For the text-containing cell, return its midpoint in (X, Y) coordinate format. 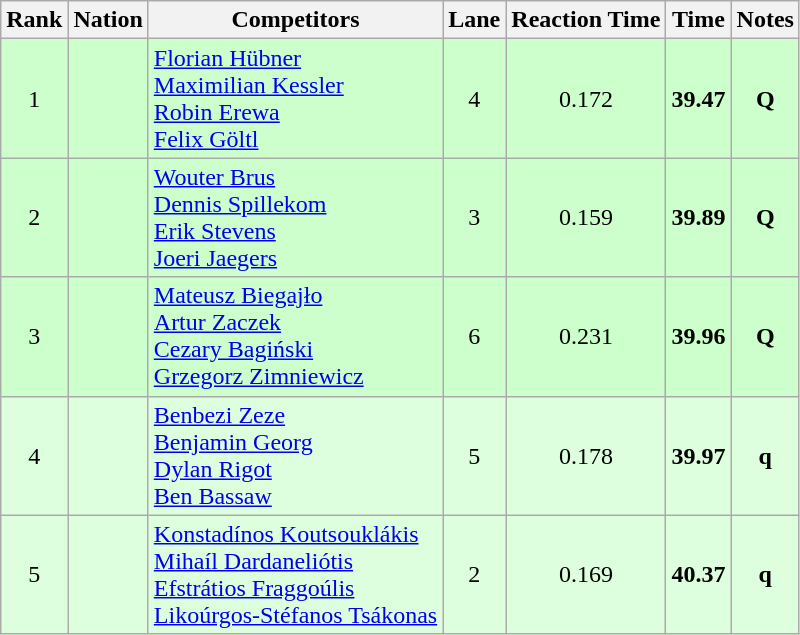
Florian HübnerMaximilian KesslerRobin ErewaFelix Göltl (295, 98)
39.89 (698, 218)
0.169 (586, 574)
39.97 (698, 456)
Benbezi ZezeBenjamin GeorgDylan RigotBen Bassaw (295, 456)
Wouter BrusDennis SpillekomErik StevensJoeri Jaegers (295, 218)
Mateusz BiegajłoArtur ZaczekCezary BagińskiGrzegorz Zimniewicz (295, 336)
0.172 (586, 98)
Lane (474, 20)
Konstadínos KoutsouklákisMihaíl DardaneliótisEfstrátios FraggoúlisLikoúrgos-Stéfanos Tsákonas (295, 574)
Nation (108, 20)
1 (34, 98)
39.47 (698, 98)
Reaction Time (586, 20)
Competitors (295, 20)
0.231 (586, 336)
39.96 (698, 336)
0.159 (586, 218)
Notes (765, 20)
6 (474, 336)
Time (698, 20)
0.178 (586, 456)
40.37 (698, 574)
Rank (34, 20)
